Identify which cell holds the provided text, then report its (X, Y) central coordinate. 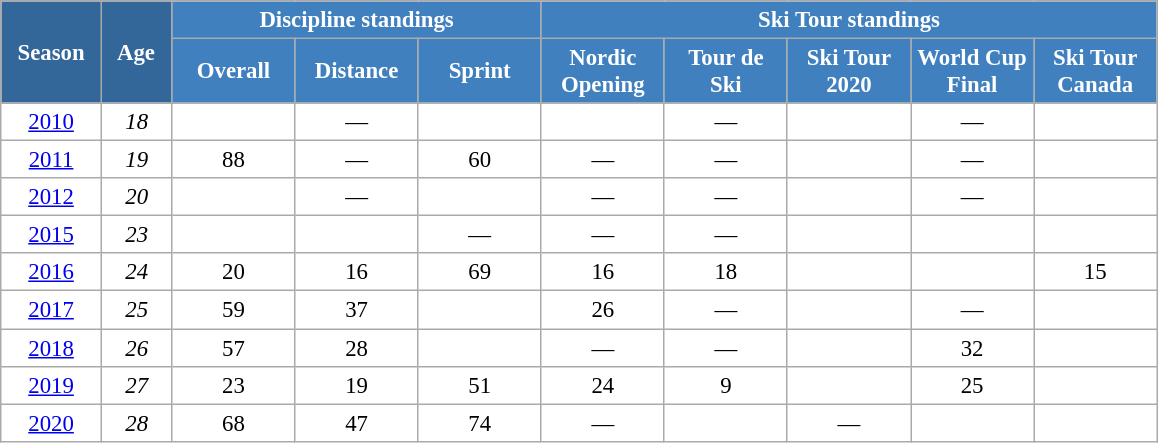
60 (480, 160)
Tour deSki (726, 72)
37 (356, 310)
Ski TourCanada (1096, 72)
32 (972, 348)
Age (136, 52)
Ski Tour standings (848, 20)
2012 (52, 197)
2017 (52, 310)
2015 (52, 235)
2018 (52, 348)
2011 (52, 160)
15 (1096, 273)
Sprint (480, 72)
51 (480, 385)
Overall (234, 72)
59 (234, 310)
Season (52, 52)
2010 (52, 122)
2016 (52, 273)
9 (726, 385)
47 (356, 423)
88 (234, 160)
2020 (52, 423)
74 (480, 423)
2019 (52, 385)
NordicOpening (602, 72)
World CupFinal (972, 72)
Discipline standings (356, 20)
69 (480, 273)
Distance (356, 72)
Ski Tour2020 (848, 72)
57 (234, 348)
27 (136, 385)
68 (234, 423)
